Extract the [X, Y] coordinate from the center of the cell holding the provided text.  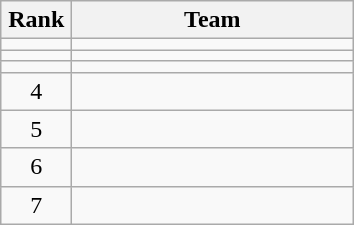
7 [36, 205]
Rank [36, 20]
5 [36, 129]
4 [36, 91]
6 [36, 167]
Team [212, 20]
